Determine the [X, Y] coordinate at the center of the cell enclosing the given text.  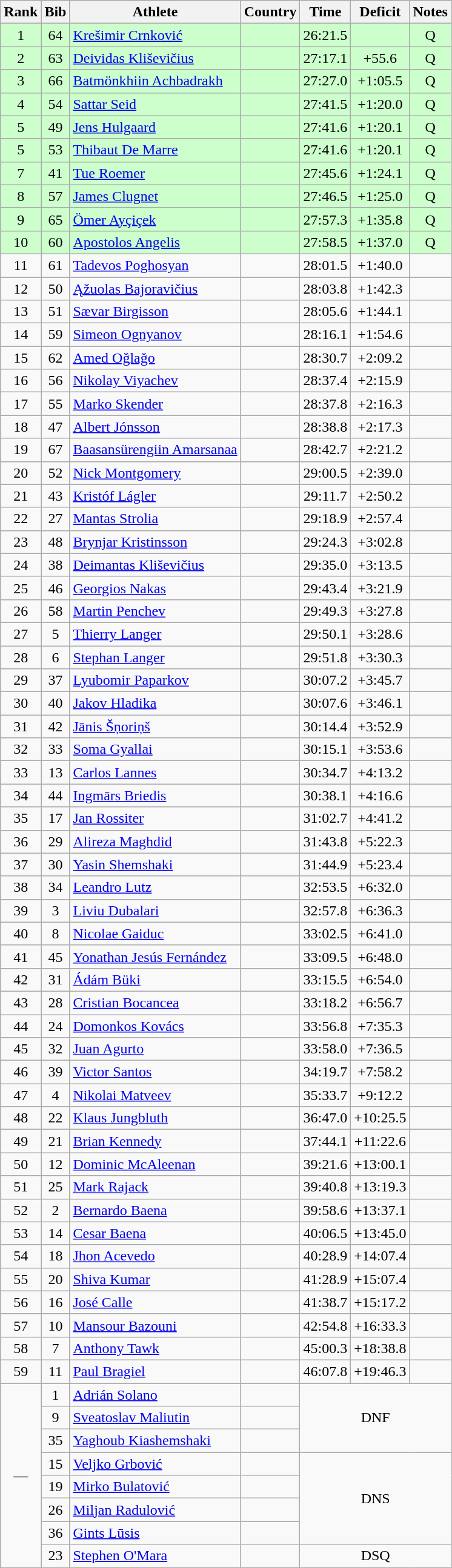
+6:41.0 [381, 934]
Nikolay Viyachev [155, 381]
Albert Jónsson [155, 427]
+1:24.1 [381, 173]
Ömer Ayçiçek [155, 219]
63 [56, 58]
Country [270, 12]
+15:17.2 [381, 1302]
Dominic McAleenan [155, 1164]
Amed Oğlağo [155, 358]
Gints Lūsis [155, 1533]
+6:54.0 [381, 980]
+2:21.2 [381, 450]
+10:25.5 [381, 1118]
29:50.1 [325, 634]
Thibaut De Marre [155, 150]
Cesar Baena [155, 1233]
Adrián Solano [155, 1394]
Simeon Ognyanov [155, 335]
+55.6 [381, 58]
+3:53.6 [381, 749]
36:47.0 [325, 1118]
Klaus Jungbluth [155, 1118]
+1:40.0 [381, 265]
Nicolae Gaiduc [155, 934]
Liviu Dubalari [155, 911]
28:30.7 [325, 358]
+4:41.2 [381, 819]
29:24.3 [325, 542]
66 [56, 81]
+14:07.4 [381, 1256]
27:27.0 [325, 81]
60 [56, 242]
33:15.5 [325, 980]
27:45.6 [325, 173]
Martin Penchev [155, 611]
27:58.5 [325, 242]
+5:23.4 [381, 865]
+1:42.3 [381, 289]
6 [56, 657]
Jan Rossiter [155, 819]
+5:22.3 [381, 842]
29:49.3 [325, 611]
+13:19.3 [381, 1187]
28:38.8 [325, 427]
Rank [21, 12]
30:15.1 [325, 749]
Jānis Šņoriņš [155, 726]
Brian Kennedy [155, 1141]
29:18.9 [325, 519]
40:06.5 [325, 1233]
33:18.2 [325, 1003]
28:03.8 [325, 289]
27:17.1 [325, 58]
29:35.0 [325, 565]
41:38.7 [325, 1302]
+1:25.0 [381, 196]
+19:46.3 [381, 1371]
Yasin Shemshaki [155, 865]
+4:13.2 [381, 772]
Ádám Büki [155, 980]
+1:44.1 [381, 312]
28:01.5 [325, 265]
Tadevos Poghosyan [155, 265]
Brynjar Kristinsson [155, 542]
+18:38.8 [381, 1348]
Marko Skender [155, 404]
32:53.5 [325, 888]
28:42.7 [325, 450]
+2:17.3 [381, 427]
Stephan Langer [155, 657]
Carlos Lannes [155, 772]
Ąžuolas Bajoravičius [155, 289]
+3:02.8 [381, 542]
Victor Santos [155, 1072]
Time [325, 12]
Mark Rajack [155, 1187]
Yaghoub Kiashemshaki [155, 1441]
33:58.0 [325, 1049]
+13:45.0 [381, 1233]
+3:45.7 [381, 680]
Deividas Kliševičius [155, 58]
Juan Agurto [155, 1049]
29:00.5 [325, 473]
+3:30.3 [381, 657]
Lyubomir Paparkov [155, 680]
+6:56.7 [381, 1003]
+7:36.5 [381, 1049]
+3:46.1 [381, 703]
+2:15.9 [381, 381]
31:02.7 [325, 819]
+6:36.3 [381, 911]
+3:52.9 [381, 726]
31:44.9 [325, 865]
+3:27.8 [381, 611]
45:00.3 [325, 1348]
Miljan Radulović [155, 1510]
Bernardo Baena [155, 1210]
Thierry Langer [155, 634]
Deficit [381, 12]
+6:48.0 [381, 957]
39:58.6 [325, 1210]
28:05.6 [325, 312]
Georgios Nakas [155, 588]
Tue Roemer [155, 173]
+11:22.6 [381, 1141]
+15:07.4 [381, 1279]
Paul Bragiel [155, 1371]
Nikolai Matveev [155, 1095]
31:43.8 [325, 842]
Shiva Kumar [155, 1279]
Bib [56, 12]
28:16.1 [325, 335]
+1:05.5 [381, 81]
28:37.8 [325, 404]
+7:58.2 [381, 1072]
DNF [376, 1417]
27:46.5 [325, 196]
39:21.6 [325, 1164]
+2:39.0 [381, 473]
Leandro Lutz [155, 888]
Batmönkhiin Achbadrakh [155, 81]
Mirko Bulatović [155, 1487]
32:57.8 [325, 911]
67 [56, 450]
+2:09.2 [381, 358]
41:28.9 [325, 1279]
+4:16.6 [381, 796]
+1:37.0 [381, 242]
29:51.8 [325, 657]
37:44.1 [325, 1141]
— [21, 1475]
61 [56, 265]
30:07.6 [325, 703]
+1:35.8 [381, 219]
+16:33.3 [381, 1325]
Sattar Seid [155, 104]
30:07.2 [325, 680]
Soma Gyallai [155, 749]
+2:50.2 [381, 496]
+1:54.6 [381, 335]
30:34.7 [325, 772]
+13:37.1 [381, 1210]
Nick Montgomery [155, 473]
Mansour Bazouni [155, 1325]
28:37.4 [325, 381]
27:57.3 [325, 219]
Alireza Maghdid [155, 842]
Krešimir Crnković [155, 35]
34:19.7 [325, 1072]
+9:12.2 [381, 1095]
46:07.8 [325, 1371]
Anthony Tawk [155, 1348]
Cristian Bocancea [155, 1003]
Deimantas Kliševičius [155, 565]
65 [56, 219]
+2:57.4 [381, 519]
Jhon Acevedo [155, 1256]
29:43.4 [325, 588]
+1:20.0 [381, 104]
64 [56, 35]
39:40.8 [325, 1187]
+7:35.3 [381, 1026]
DNS [376, 1498]
40:28.9 [325, 1256]
+3:13.5 [381, 565]
+2:16.3 [381, 404]
33:09.5 [325, 957]
+6:32.0 [381, 888]
Ingmārs Briedis [155, 796]
+3:28.6 [381, 634]
26:21.5 [325, 35]
Veljko Grbović [155, 1464]
33:02.5 [325, 934]
+13:00.1 [381, 1164]
James Clugnet [155, 196]
Yonathan Jesús Fernández [155, 957]
+3:21.9 [381, 588]
Stephen O'Mara [155, 1556]
Sævar Birgisson [155, 312]
Baasansürengiin Amarsanaa [155, 450]
José Calle [155, 1302]
29:11.7 [325, 496]
Domonkos Kovács [155, 1026]
Mantas Strolia [155, 519]
Apostolos Angelis [155, 242]
30:38.1 [325, 796]
30:14.4 [325, 726]
Jens Hulgaard [155, 127]
Jakov Hladika [155, 703]
33:56.8 [325, 1026]
27:41.5 [325, 104]
42:54.8 [325, 1325]
35:33.7 [325, 1095]
62 [56, 358]
DSQ [376, 1556]
Kristóf Lágler [155, 496]
Sveatoslav Maliutin [155, 1418]
Athlete [155, 12]
Notes [430, 12]
